Output the [x, y] coordinate of the center of the cell containing the given text.  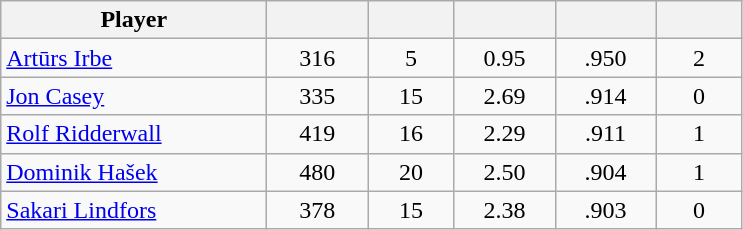
316 [318, 58]
5 [411, 58]
335 [318, 96]
Sakari Lindfors [134, 210]
Player [134, 20]
Jon Casey [134, 96]
2.38 [504, 210]
480 [318, 172]
Artūrs Irbe [134, 58]
2 [699, 58]
.904 [606, 172]
.914 [606, 96]
16 [411, 134]
378 [318, 210]
Rolf Ridderwall [134, 134]
2.69 [504, 96]
419 [318, 134]
2.29 [504, 134]
20 [411, 172]
.950 [606, 58]
2.50 [504, 172]
0.95 [504, 58]
.903 [606, 210]
.911 [606, 134]
Dominik Hašek [134, 172]
